Identify which cell holds the provided text, then report its [x, y] central coordinate. 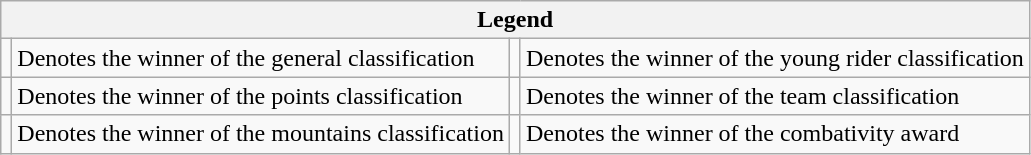
Denotes the winner of the young rider classification [774, 58]
Denotes the winner of the general classification [261, 58]
Denotes the winner of the combativity award [774, 134]
Legend [516, 20]
Denotes the winner of the points classification [261, 96]
Denotes the winner of the mountains classification [261, 134]
Denotes the winner of the team classification [774, 96]
